Pinpoint the cell where the given text exists, returning its (x, y) midpoint coordinate. 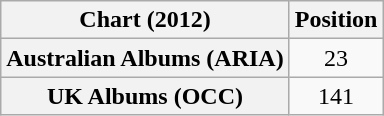
Chart (2012) (145, 20)
UK Albums (OCC) (145, 96)
Position (336, 20)
141 (336, 96)
23 (336, 58)
Australian Albums (ARIA) (145, 58)
